Determine the [x, y] coordinate at the center of the cell enclosing the given text.  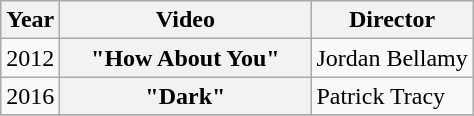
Year [30, 20]
"How About You" [186, 58]
Video [186, 20]
Patrick Tracy [392, 96]
2012 [30, 58]
Jordan Bellamy [392, 58]
2016 [30, 96]
Director [392, 20]
"Dark" [186, 96]
